Locate the cell with the specified text and output its (X, Y) center coordinate. 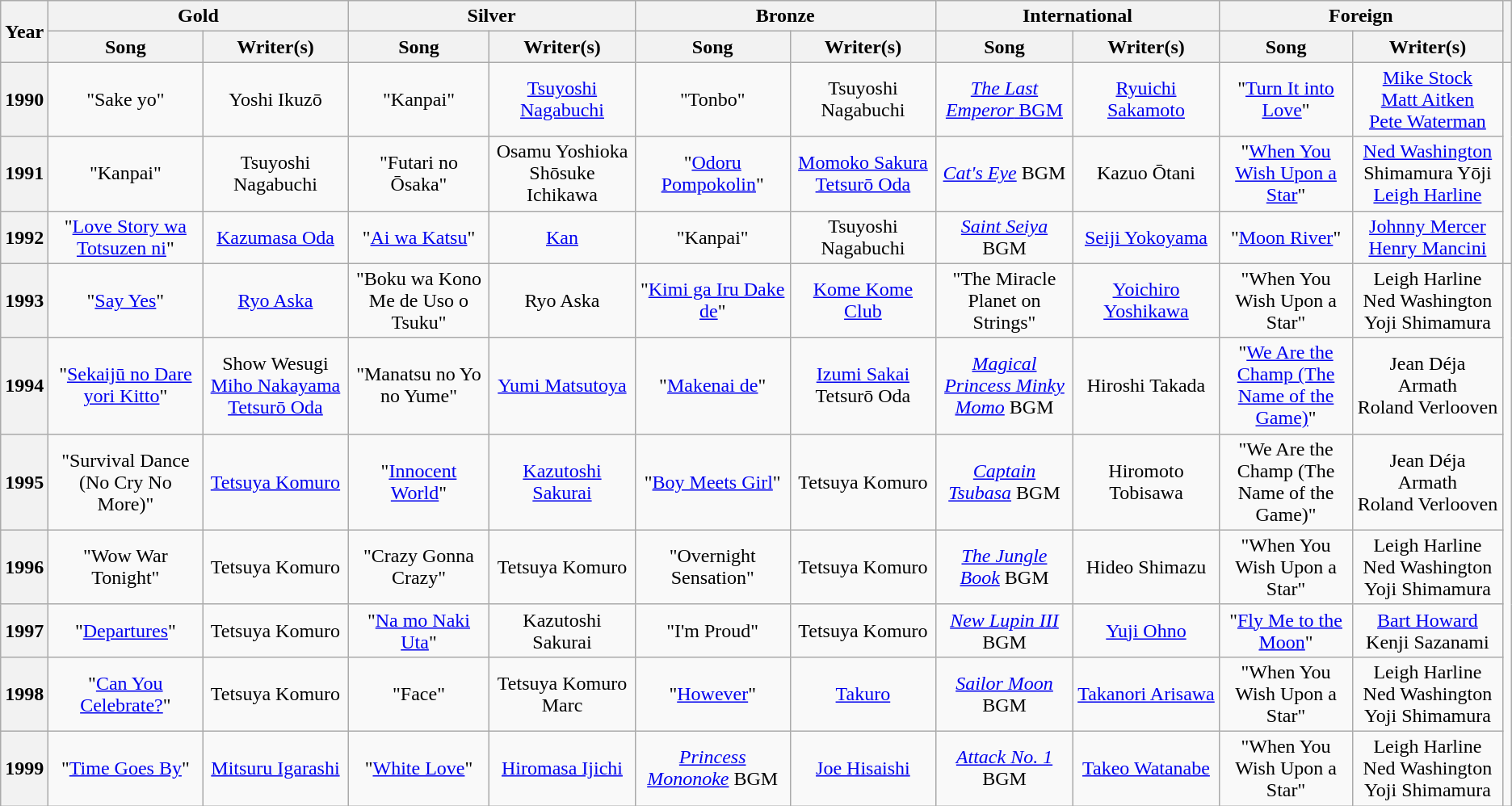
"Ai wa Katsu" (418, 237)
"Wow War Tonight" (126, 567)
1999 (24, 768)
"Say Yes" (126, 300)
"Na mo Naki Uta" (418, 630)
"Odoru Pompokolin" (712, 174)
Izumi SakaiTetsurō Oda (863, 386)
"Crazy Gonna Crazy" (418, 567)
"Moon River" (1286, 237)
"Makenai de" (712, 386)
Mitsuru Igarashi (275, 768)
1997 (24, 630)
"Time Goes By" (126, 768)
"Boy Meets Girl" (712, 481)
"Innocent World" (418, 481)
1992 (24, 237)
Princess Mononoke BGM (712, 768)
1998 (24, 694)
Seiji Yokoyama (1145, 237)
"However" (712, 694)
"Love Story wa Totsuzen ni" (126, 237)
International (1077, 16)
New Lupin III BGM (1004, 630)
Attack No. 1 BGM (1004, 768)
Hideo Shimazu (1145, 567)
"White Love" (418, 768)
Yoshi Ikuzō (275, 99)
Foreign (1360, 16)
Silver (491, 16)
Hiroshi Takada (1145, 386)
"Futari no Ōsaka" (418, 174)
"Kimi ga Iru Dake de" (712, 300)
"Turn It into Love" (1286, 99)
Kan (562, 237)
Hiromasa Ijichi (562, 768)
The Last Emperor BGM (1004, 99)
"Manatsu no Yo no Yume" (418, 386)
Kazumasa Oda (275, 237)
Sailor Moon BGM (1004, 694)
Hiromoto Tobisawa (1145, 481)
Show WesugiMiho NakayamaTetsurō Oda (275, 386)
Mike StockMatt AitkenPete Waterman (1428, 99)
Magical Princess Minky Momo BGM (1004, 386)
"Survival Dance (No Cry No More)" (126, 481)
Joe Hisaishi (863, 768)
"Can You Celebrate?" (126, 694)
"Departures" (126, 630)
The Jungle Book BGM (1004, 567)
Yoichiro Yoshikawa (1145, 300)
1993 (24, 300)
1990 (24, 99)
"The Miracle Planet on Strings" (1004, 300)
"Overnight Sensation" (712, 567)
Tetsuya KomuroMarc (562, 694)
1994 (24, 386)
Captain Tsubasa BGM (1004, 481)
Bronze (785, 16)
Ryuichi Sakamoto (1145, 99)
"Sake yo" (126, 99)
Yumi Matsutoya (562, 386)
"Sekaijū no Dare yori Kitto" (126, 386)
Saint Seiya BGM (1004, 237)
"Face" (418, 694)
1996 (24, 567)
Takuro (863, 694)
Takeo Watanabe (1145, 768)
1995 (24, 481)
"Fly Me to the Moon" (1286, 630)
Takanori Arisawa (1145, 694)
Johnny MercerHenry Mancini (1428, 237)
Cat's Eye BGM (1004, 174)
"Boku wa Kono Me de Uso o Tsuku" (418, 300)
Ned WashingtonShimamura YōjiLeigh Harline (1428, 174)
"Tonbo" (712, 99)
Kazuo Ōtani (1145, 174)
Kome Kome Club (863, 300)
1991 (24, 174)
Bart HowardKenji Sazanami (1428, 630)
Osamu YoshiokaShōsuke Ichikawa (562, 174)
Gold (199, 16)
Year (24, 31)
"I'm Proud" (712, 630)
Momoko SakuraTetsurō Oda (863, 174)
Yuji Ohno (1145, 630)
